For the text-containing cell, return its midpoint in (X, Y) coordinate format. 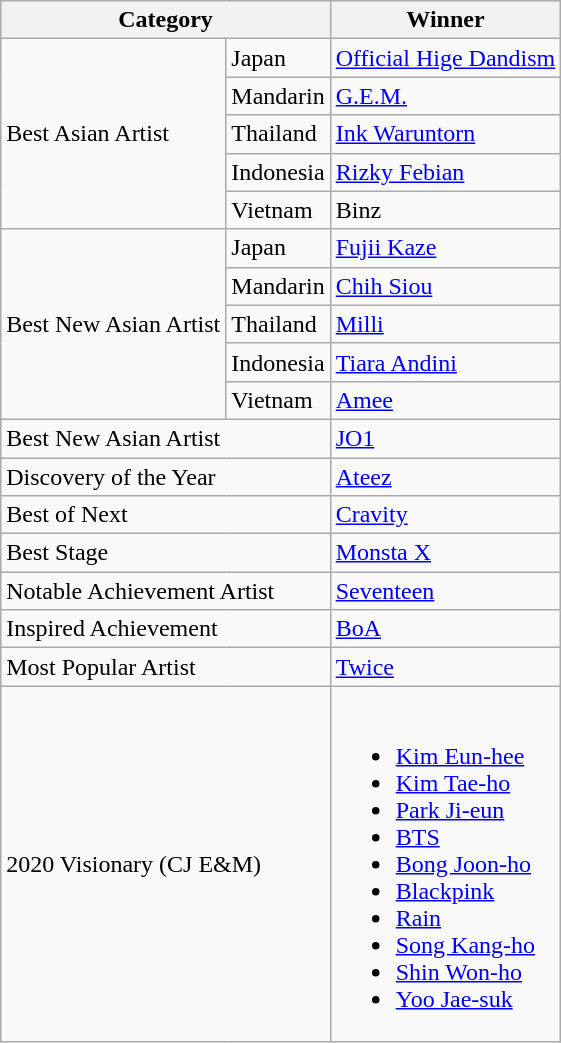
Fujii Kaze (446, 248)
Official Hige Dandism (446, 58)
Discovery of the Year (166, 477)
Ateez (446, 477)
Ink Waruntorn (446, 134)
Twice (446, 667)
Monsta X (446, 553)
G.E.M. (446, 96)
Seventeen (446, 591)
Category (166, 20)
Best Stage (166, 553)
BoA (446, 629)
Winner (446, 20)
Kim Eun-heeKim Tae-hoPark Ji-eunBTSBong Joon-hoBlackpinkRainSong Kang-hoShin Won-hoYoo Jae-suk (446, 864)
Notable Achievement Artist (166, 591)
Chih Siou (446, 286)
Best of Next (166, 515)
Most Popular Artist (166, 667)
Amee (446, 400)
JO1 (446, 438)
2020 Visionary (CJ E&M) (166, 864)
Inspired Achievement (166, 629)
Tiara Andini (446, 362)
Cravity (446, 515)
Best Asian Artist (114, 134)
Binz (446, 210)
Rizky Febian (446, 172)
Milli (446, 324)
